For the text-containing cell, return its midpoint in (x, y) coordinate format. 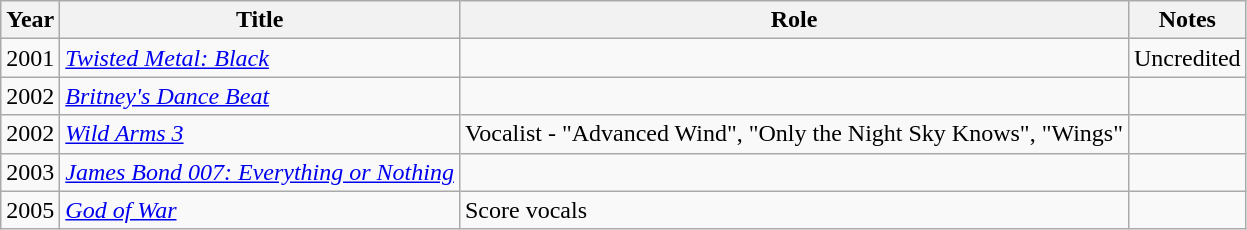
James Bond 007: Everything or Nothing (260, 172)
Year (30, 20)
Britney's Dance Beat (260, 96)
Role (794, 20)
Wild Arms 3 (260, 134)
Vocalist - "Advanced Wind", "Only the Night Sky Knows", "Wings" (794, 134)
Score vocals (794, 210)
Twisted Metal: Black (260, 58)
2003 (30, 172)
God of War (260, 210)
Notes (1187, 20)
Uncredited (1187, 58)
Title (260, 20)
2001 (30, 58)
2005 (30, 210)
